Determine the [X, Y] coordinate at the center of the cell enclosing the given text.  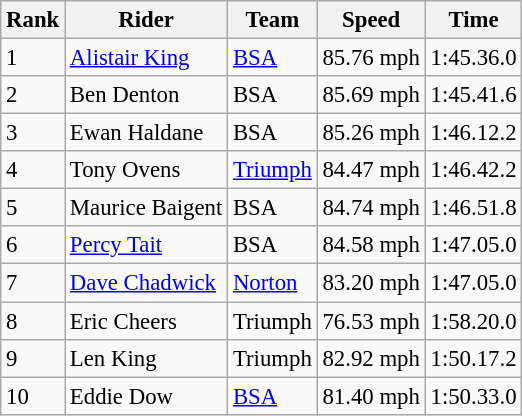
Rider [146, 20]
1:46.12.2 [474, 133]
Speed [371, 20]
Rank [33, 20]
1:46.51.8 [474, 208]
1:58.20.0 [474, 321]
Maurice Baigent [146, 208]
5 [33, 208]
1:50.33.0 [474, 396]
Alistair King [146, 58]
Time [474, 20]
76.53 mph [371, 321]
1:46.42.2 [474, 170]
83.20 mph [371, 283]
4 [33, 170]
Percy Tait [146, 245]
1:45.41.6 [474, 95]
Ewan Haldane [146, 133]
Dave Chadwick [146, 283]
Len King [146, 358]
6 [33, 245]
85.76 mph [371, 58]
81.40 mph [371, 396]
82.92 mph [371, 358]
1 [33, 58]
84.74 mph [371, 208]
84.58 mph [371, 245]
Team [273, 20]
2 [33, 95]
3 [33, 133]
1:45.36.0 [474, 58]
1:50.17.2 [474, 358]
Eddie Dow [146, 396]
8 [33, 321]
Eric Cheers [146, 321]
10 [33, 396]
9 [33, 358]
7 [33, 283]
85.26 mph [371, 133]
Ben Denton [146, 95]
85.69 mph [371, 95]
Tony Ovens [146, 170]
Norton [273, 283]
84.47 mph [371, 170]
